Return [X, Y] of the center of cell containing provided text 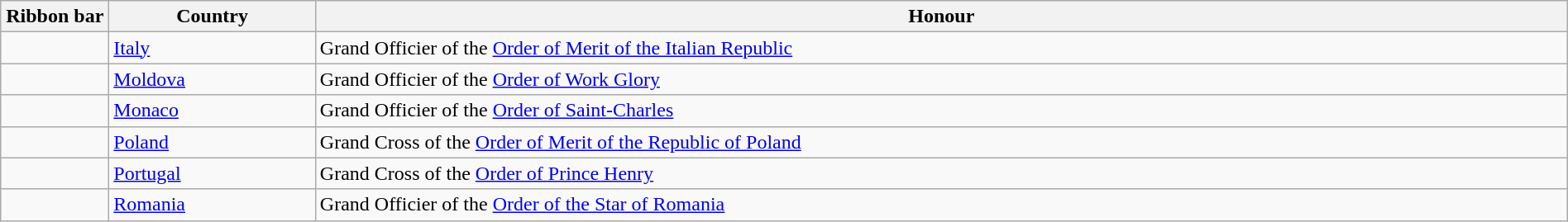
Grand Cross of the Order of Prince Henry [941, 173]
Grand Officier of the Order of Saint-Charles [941, 111]
Country [213, 17]
Romania [213, 205]
Poland [213, 142]
Monaco [213, 111]
Grand Officier of the Order of Work Glory [941, 79]
Italy [213, 48]
Honour [941, 17]
Grand Officier of the Order of Merit of the Italian Republic [941, 48]
Portugal [213, 173]
Moldova [213, 79]
Ribbon bar [55, 17]
Grand Officier of the Order of the Star of Romania [941, 205]
Grand Cross of the Order of Merit of the Republic of Poland [941, 142]
